Extract the (x, y) coordinate from the center of the cell holding the provided text.  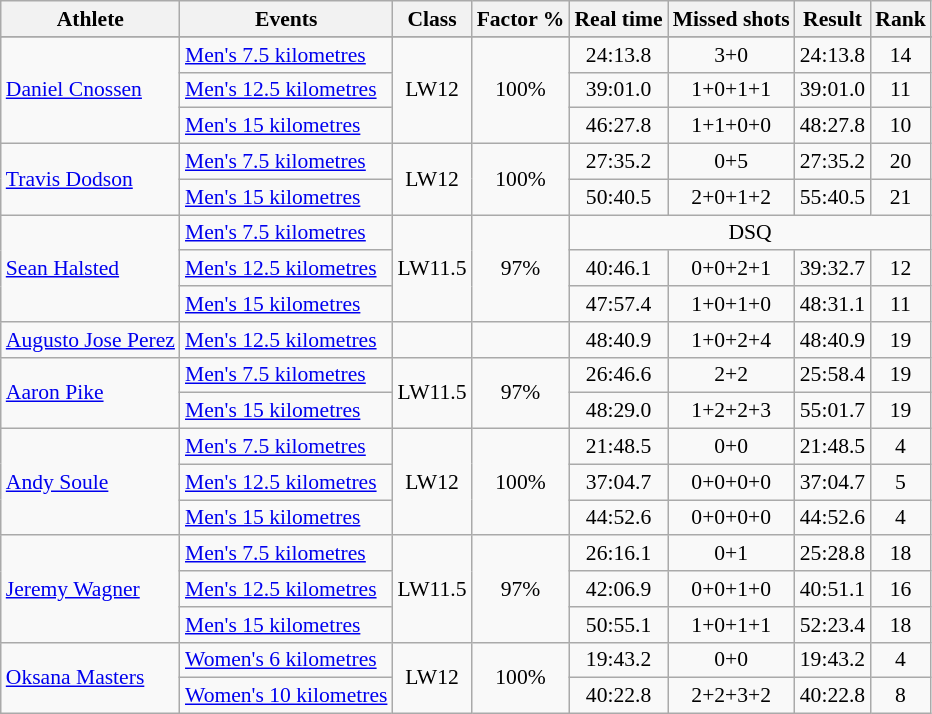
50:55.1 (618, 625)
46:27.8 (618, 126)
26:46.6 (618, 375)
Class (432, 19)
12 (900, 269)
5 (900, 482)
2+2+3+2 (732, 696)
39:32.7 (832, 269)
Result (832, 19)
2+2 (732, 375)
0+5 (732, 162)
Aaron Pike (90, 392)
1+0+2+4 (732, 340)
Real time (618, 19)
Sean Halsted (90, 268)
1+0+1+0 (732, 304)
Women's 10 kilometres (286, 696)
Events (286, 19)
Factor % (521, 19)
25:58.4 (832, 375)
50:40.5 (618, 197)
20 (900, 162)
48:31.1 (832, 304)
16 (900, 589)
3+0 (732, 55)
52:23.4 (832, 625)
55:40.5 (832, 197)
Athlete (90, 19)
26:16.1 (618, 554)
40:51.1 (832, 589)
Andy Soule (90, 482)
0+1 (732, 554)
Oksana Masters (90, 678)
Missed shots (732, 19)
1+1+0+0 (732, 126)
47:57.4 (618, 304)
42:06.9 (618, 589)
DSQ (750, 233)
25:28.8 (832, 554)
8 (900, 696)
10 (900, 126)
Rank (900, 19)
48:27.8 (832, 126)
Augusto Jose Perez (90, 340)
0+0+2+1 (732, 269)
40:46.1 (618, 269)
0+0+1+0 (732, 589)
55:01.7 (832, 411)
21 (900, 197)
1+2+2+3 (732, 411)
Travis Dodson (90, 180)
Jeremy Wagner (90, 590)
48:29.0 (618, 411)
14 (900, 55)
2+0+1+2 (732, 197)
Daniel Cnossen (90, 90)
Women's 6 kilometres (286, 660)
